Capture the cell that displays the provided text and extract its [X, Y] central coordinate. 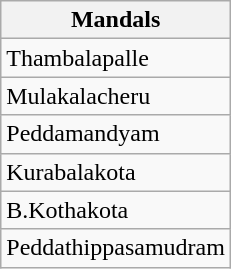
Mandals [116, 20]
Kurabalakota [116, 172]
Peddamandyam [116, 134]
B.Kothakota [116, 210]
Mulakalacheru [116, 96]
Peddathippasamudram [116, 248]
Thambalapalle [116, 58]
